For the text-containing cell, return its midpoint in [X, Y] coordinate format. 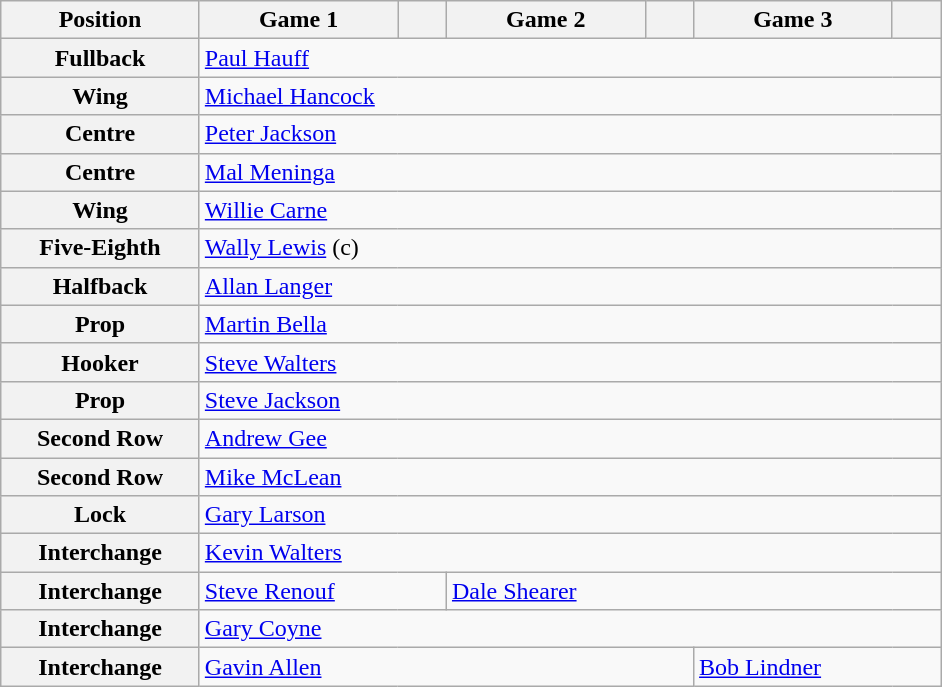
Kevin Walters [570, 553]
Martin Bella [570, 324]
Willie Carne [570, 210]
Halfback [100, 286]
Allan Langer [570, 286]
Wally Lewis (c) [570, 248]
Mal Meninga [570, 172]
Game 1 [298, 20]
Game 3 [794, 20]
Gavin Allen [446, 667]
Gary Larson [570, 515]
Five-Eighth [100, 248]
Andrew Gee [570, 438]
Steve Jackson [570, 400]
Michael Hancock [570, 96]
Mike McLean [570, 477]
Gary Coyne [570, 629]
Lock [100, 515]
Hooker [100, 362]
Dale Shearer [693, 591]
Fullback [100, 58]
Position [100, 20]
Paul Hauff [570, 58]
Steve Renouf [322, 591]
Steve Walters [570, 362]
Peter Jackson [570, 134]
Bob Lindner [818, 667]
Game 2 [546, 20]
